Determine the (X, Y) coordinate at the center of the cell enclosing the given text.  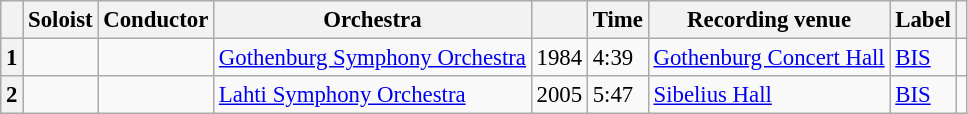
Sibelius Hall (769, 95)
4:39 (618, 58)
Gothenburg Concert Hall (769, 58)
Gothenburg Symphony Orchestra (373, 58)
Conductor (156, 20)
1984 (559, 58)
Soloist (60, 20)
Orchestra (373, 20)
5:47 (618, 95)
Lahti Symphony Orchestra (373, 95)
1 (12, 58)
Time (618, 20)
Recording venue (769, 20)
2 (12, 95)
Label (923, 20)
2005 (559, 95)
